Return [X, Y] of the center of cell containing provided text 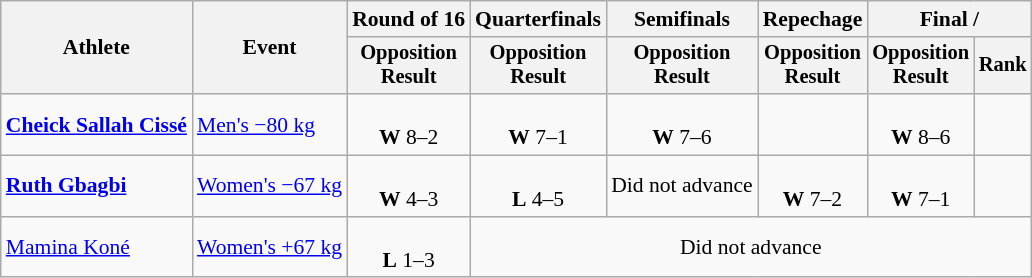
Mamina Koné [96, 248]
W 8–6 [920, 124]
Semifinals [682, 19]
Round of 16 [408, 19]
L 1–3 [408, 248]
Women's −67 kg [270, 186]
Ruth Gbagbi [96, 186]
W 8–2 [408, 124]
Repechage [813, 19]
Athlete [96, 48]
Final / [949, 19]
Cheick Sallah Cissé [96, 124]
Event [270, 48]
W 7–6 [682, 124]
L 4–5 [538, 186]
W 7–2 [813, 186]
Quarterfinals [538, 19]
Men's −80 kg [270, 124]
Women's +67 kg [270, 248]
Rank [1003, 66]
W 4–3 [408, 186]
